Determine the [x, y] coordinate at the center of the cell enclosing the given text.  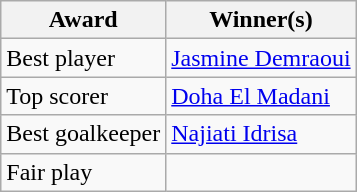
Jasmine Demraoui [261, 58]
Best player [84, 58]
Winner(s) [261, 20]
Top scorer [84, 96]
Najiati Idrisa [261, 134]
Fair play [84, 172]
Doha El Madani [261, 96]
Award [84, 20]
Best goalkeeper [84, 134]
